Capture the cell that displays the provided text and extract its [X, Y] central coordinate. 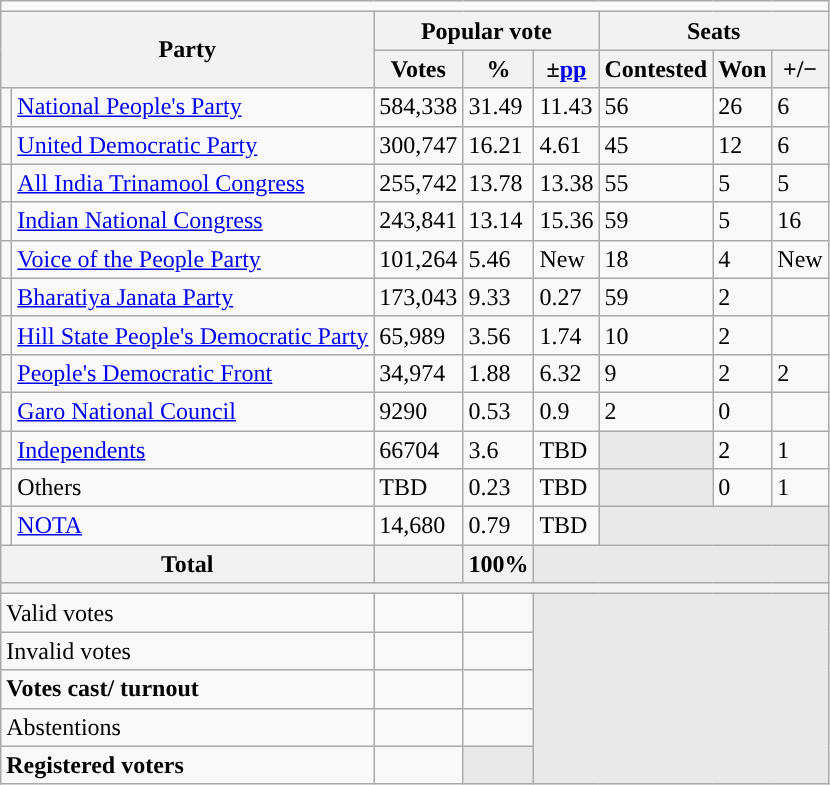
NOTA [193, 526]
1.74 [566, 335]
National People's Party [193, 107]
+/− [800, 69]
18 [656, 259]
11.43 [566, 107]
55 [656, 183]
People's Democratic Front [193, 373]
9290 [418, 411]
Voice of the People Party [193, 259]
0.79 [498, 526]
Invalid votes [188, 651]
United Democratic Party [193, 145]
66704 [418, 449]
Others [193, 488]
±pp [566, 69]
Garo National Council [193, 411]
Indian National Congress [193, 221]
Seats [714, 31]
9 [656, 373]
15.36 [566, 221]
Votes [418, 69]
26 [742, 107]
Registered voters [188, 765]
16.21 [498, 145]
Party [188, 50]
0.23 [498, 488]
56 [656, 107]
4 [742, 259]
12 [742, 145]
Popular vote [486, 31]
10 [656, 335]
13.14 [498, 221]
5.46 [498, 259]
13.78 [498, 183]
13.38 [566, 183]
34,974 [418, 373]
255,742 [418, 183]
0.53 [498, 411]
584,338 [418, 107]
1.88 [498, 373]
16 [800, 221]
Abstentions [188, 727]
% [498, 69]
3.6 [498, 449]
Contested [656, 69]
9.33 [498, 297]
14,680 [418, 526]
31.49 [498, 107]
4.61 [566, 145]
0.27 [566, 297]
3.56 [498, 335]
300,747 [418, 145]
0.9 [566, 411]
100% [498, 564]
Won [742, 69]
Total [188, 564]
6.32 [566, 373]
Bharatiya Janata Party [193, 297]
All India Trinamool Congress [193, 183]
Valid votes [188, 613]
Hill State People's Democratic Party [193, 335]
Votes cast/ turnout [188, 689]
101,264 [418, 259]
65,989 [418, 335]
45 [656, 145]
Independents [193, 449]
173,043 [418, 297]
243,841 [418, 221]
